Determine the (x, y) coordinate at the center of the cell enclosing the given text.  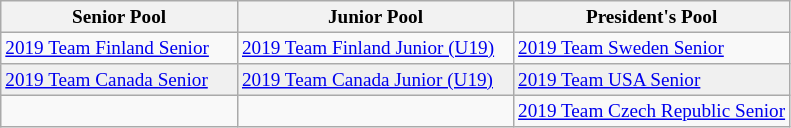
2019 Team Sweden Senior (652, 48)
President's Pool (652, 17)
Senior Pool (120, 17)
2019 Team Finland Junior (U19) (375, 48)
Junior Pool (375, 17)
2019 Team Canada Junior (U19) (375, 80)
2019 Team Finland Senior (120, 48)
2019 Team Canada Senior (120, 80)
2019 Team Czech Republic Senior (652, 111)
2019 Team USA Senior (652, 80)
